Output the [X, Y] coordinate of the center of the cell containing the given text.  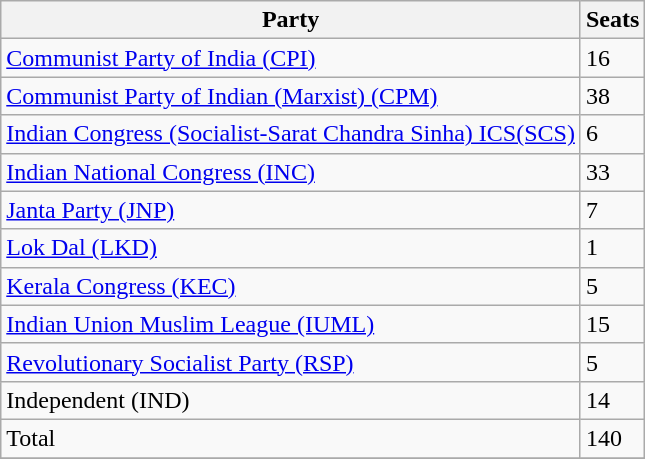
7 [612, 210]
Seats [612, 20]
Total [291, 438]
Lok Dal (LKD) [291, 248]
1 [612, 248]
140 [612, 438]
Party [291, 20]
33 [612, 172]
Janta Party (JNP) [291, 210]
Communist Party of India (CPI) [291, 58]
Revolutionary Socialist Party (RSP) [291, 362]
Indian National Congress (INC) [291, 172]
Indian Congress (Socialist-Sarat Chandra Sinha) ICS(SCS) [291, 134]
38 [612, 96]
Communist Party of Indian (Marxist) (CPM) [291, 96]
15 [612, 324]
Kerala Congress (KEC) [291, 286]
Independent (IND) [291, 400]
16 [612, 58]
14 [612, 400]
Indian Union Muslim League (IUML) [291, 324]
6 [612, 134]
